Locate the cell with the specified text and output its (x, y) center coordinate. 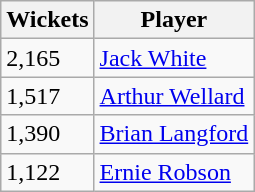
Player (174, 20)
Jack White (174, 58)
Ernie Robson (174, 172)
1,122 (48, 172)
1,390 (48, 134)
Brian Langford (174, 134)
2,165 (48, 58)
1,517 (48, 96)
Wickets (48, 20)
Arthur Wellard (174, 96)
